Scan for the cell matching the given text and deliver its [X, Y] coordinate at center. 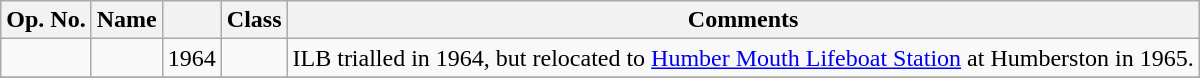
Comments [743, 20]
ILB trialled in 1964, but relocated to Humber Mouth Lifeboat Station at Humberston in 1965. [743, 58]
Op. No. [46, 20]
1964 [192, 58]
Class [254, 20]
Name [126, 20]
